Output the (x, y) coordinate of the center of the cell containing the given text.  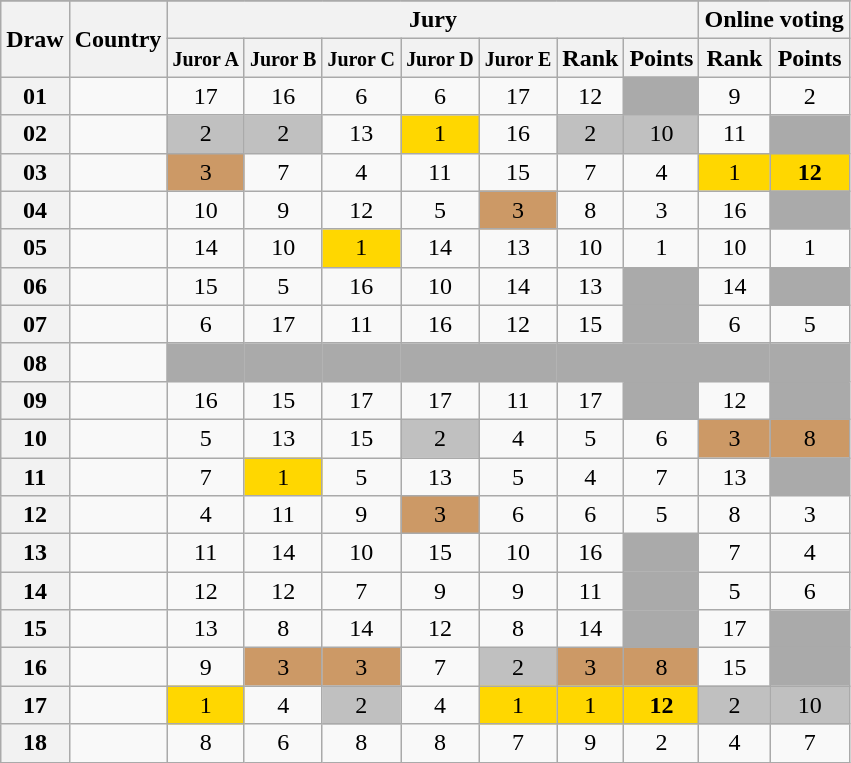
03 (35, 172)
Country (118, 39)
Jury (433, 20)
06 (35, 286)
09 (35, 400)
08 (35, 362)
Juror B (283, 58)
Juror D (440, 58)
07 (35, 324)
Draw (35, 39)
04 (35, 210)
Juror E (518, 58)
18 (35, 743)
01 (35, 96)
05 (35, 248)
Juror C (362, 58)
Juror A (206, 58)
Online voting (774, 20)
02 (35, 134)
